Search for the cell housing the specified text and yield its (x, y) center coordinate. 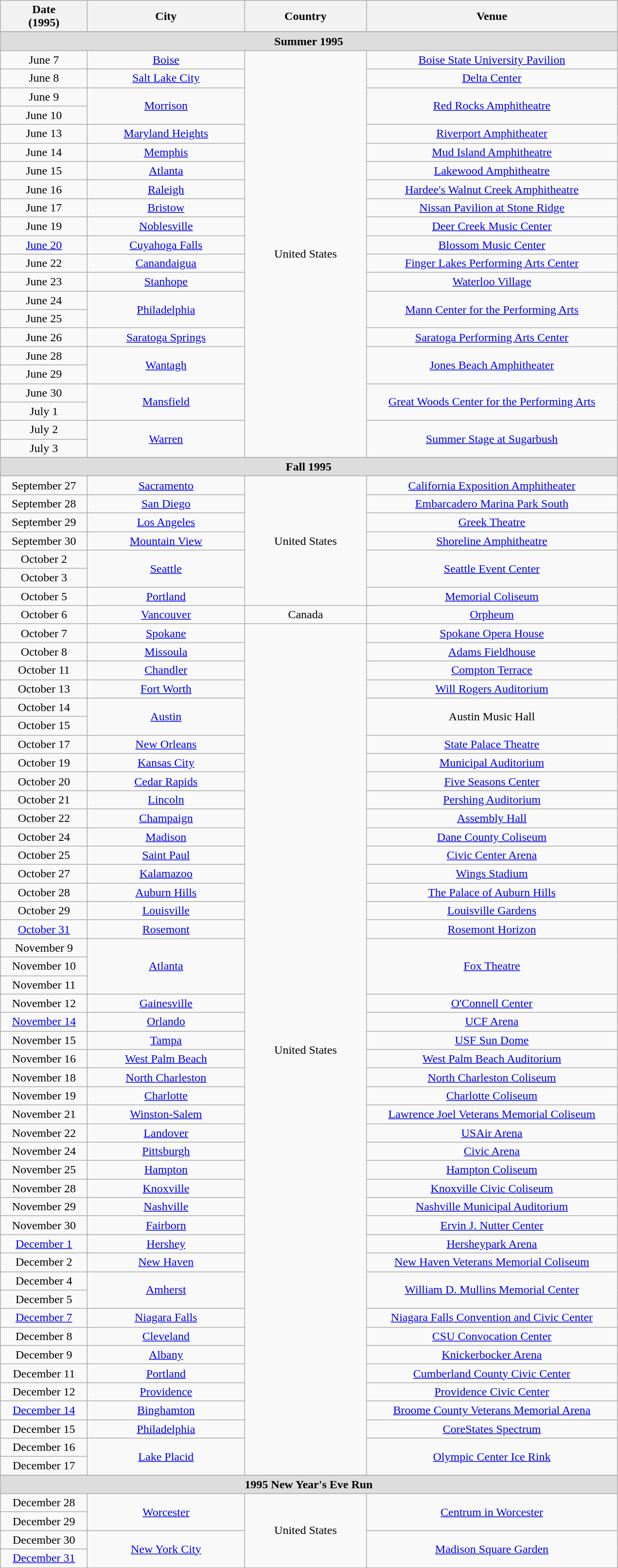
Orlando (166, 1022)
Shoreline Amphitheatre (492, 541)
CSU Convocation Center (492, 1336)
October 6 (44, 615)
June 26 (44, 337)
Five Seasons Center (492, 781)
Albany (166, 1355)
Sacramento (166, 485)
Stanhope (166, 282)
Delta Center (492, 78)
December 1 (44, 1244)
October 14 (44, 707)
Adams Fieldhouse (492, 652)
North Charleston (166, 1077)
Date(1995) (44, 17)
Lake Placid (166, 1457)
June 24 (44, 300)
June 23 (44, 282)
Austin (166, 716)
October 3 (44, 578)
Worcester (166, 1512)
October 21 (44, 800)
Finger Lakes Performing Arts Center (492, 263)
Champaign (166, 818)
June 16 (44, 189)
December 31 (44, 1558)
November 15 (44, 1040)
CoreStates Spectrum (492, 1429)
Memphis (166, 152)
Fall 1995 (309, 467)
November 16 (44, 1059)
Cleveland (166, 1336)
October 7 (44, 633)
October 31 (44, 929)
Hershey (166, 1244)
June 28 (44, 356)
UCF Arena (492, 1022)
December 5 (44, 1299)
West Palm Beach (166, 1059)
California Exposition Amphitheater (492, 485)
December 30 (44, 1540)
December 16 (44, 1447)
Great Woods Center for the Performing Arts (492, 402)
September 28 (44, 504)
New Orleans (166, 744)
December 15 (44, 1429)
Wantagh (166, 365)
New Haven (166, 1262)
Madison (166, 836)
Providence (166, 1392)
November 10 (44, 966)
Knoxville Civic Coliseum (492, 1188)
June 10 (44, 115)
November 24 (44, 1151)
November 30 (44, 1225)
O'Connell Center (492, 1003)
November 11 (44, 985)
Spokane Opera House (492, 633)
June 30 (44, 393)
Gainesville (166, 1003)
December 29 (44, 1521)
July 1 (44, 411)
October 11 (44, 670)
Raleigh (166, 189)
October 19 (44, 763)
Fort Worth (166, 689)
The Palace of Auburn Hills (492, 892)
Nashville (166, 1207)
State Palace Theatre (492, 744)
December 8 (44, 1336)
Dane County Coliseum (492, 836)
Boise State University Pavilion (492, 60)
Venue (492, 17)
Nissan Pavilion at Stone Ridge (492, 208)
North Charleston Coliseum (492, 1077)
Lincoln (166, 800)
Landover (166, 1133)
Hersheypark Arena (492, 1244)
Cuyahoga Falls (166, 244)
June 13 (44, 134)
December 9 (44, 1355)
Providence Civic Center (492, 1392)
June 25 (44, 319)
Centrum in Worcester (492, 1512)
Niagara Falls (166, 1318)
Louisville (166, 911)
October 22 (44, 818)
Seattle (166, 569)
November 29 (44, 1207)
Pittsburgh (166, 1151)
Hardee's Walnut Creek Amphitheatre (492, 189)
Kalamazoo (166, 874)
November 9 (44, 948)
Boise (166, 60)
Knickerbocker Arena (492, 1355)
Maryland Heights (166, 134)
Olympic Center Ice Rink (492, 1457)
Seattle Event Center (492, 569)
Saratoga Springs (166, 337)
September 29 (44, 522)
September 27 (44, 485)
Chandler (166, 670)
December 12 (44, 1392)
Austin Music Hall (492, 716)
October 29 (44, 911)
Hampton (166, 1170)
William D. Mullins Memorial Center (492, 1290)
Mann Center for the Performing Arts (492, 310)
Deer Creek Music Center (492, 226)
June 20 (44, 244)
October 27 (44, 874)
Civic Arena (492, 1151)
Country (305, 17)
Mud Island Amphitheatre (492, 152)
Pershing Auditorium (492, 800)
Charlotte (166, 1096)
Will Rogers Auditorium (492, 689)
Riverport Amphitheater (492, 134)
Fox Theatre (492, 966)
December 14 (44, 1410)
Mountain View (166, 541)
Tampa (166, 1040)
June 15 (44, 171)
Assembly Hall (492, 818)
Cedar Rapids (166, 781)
Noblesville (166, 226)
October 5 (44, 596)
Blossom Music Center (492, 244)
Cumberland County Civic Center (492, 1373)
Missoula (166, 652)
June 29 (44, 374)
October 2 (44, 559)
Auburn Hills (166, 892)
Broome County Veterans Memorial Arena (492, 1410)
June 17 (44, 208)
December 28 (44, 1503)
Canada (305, 615)
July 2 (44, 430)
Memorial Coliseum (492, 596)
New York City (166, 1549)
November 18 (44, 1077)
November 28 (44, 1188)
Embarcadero Marina Park South (492, 504)
Amherst (166, 1290)
December 17 (44, 1466)
Red Rocks Amphitheatre (492, 106)
December 11 (44, 1373)
October 25 (44, 855)
Fairborn (166, 1225)
Saint Paul (166, 855)
December 2 (44, 1262)
Hampton Coliseum (492, 1170)
West Palm Beach Auditorium (492, 1059)
Compton Terrace (492, 670)
November 12 (44, 1003)
September 30 (44, 541)
1995 New Year's Eve Run (309, 1484)
October 17 (44, 744)
Warren (166, 439)
Jones Beach Amphitheater (492, 365)
Summer Stage at Sugarbush (492, 439)
Madison Square Garden (492, 1549)
Orpheum (492, 615)
Charlotte Coliseum (492, 1096)
USAir Arena (492, 1133)
Louisville Gardens (492, 911)
June 19 (44, 226)
Greek Theatre (492, 522)
Lakewood Amphitheatre (492, 171)
June 22 (44, 263)
June 14 (44, 152)
June 8 (44, 78)
Los Angeles (166, 522)
Lawrence Joel Veterans Memorial Coliseum (492, 1114)
October 15 (44, 726)
Wings Stadium (492, 874)
Bristow (166, 208)
San Diego (166, 504)
Niagara Falls Convention and Civic Center (492, 1318)
Spokane (166, 633)
October 28 (44, 892)
October 24 (44, 836)
Knoxville (166, 1188)
Waterloo Village (492, 282)
Summer 1995 (309, 41)
June 9 (44, 97)
Mansfield (166, 402)
November 21 (44, 1114)
Rosemont Horizon (492, 929)
Kansas City (166, 763)
Winston-Salem (166, 1114)
Civic Center Arena (492, 855)
Salt Lake City (166, 78)
USF Sun Dome (492, 1040)
December 7 (44, 1318)
Municipal Auditorium (492, 763)
Saratoga Performing Arts Center (492, 337)
October 8 (44, 652)
October 20 (44, 781)
New Haven Veterans Memorial Coliseum (492, 1262)
Vancouver (166, 615)
November 22 (44, 1133)
November 14 (44, 1022)
December 4 (44, 1281)
October 13 (44, 689)
Ervin J. Nutter Center (492, 1225)
Canandaigua (166, 263)
November 25 (44, 1170)
City (166, 17)
Nashville Municipal Auditorium (492, 1207)
Binghamton (166, 1410)
Morrison (166, 106)
Rosemont (166, 929)
November 19 (44, 1096)
June 7 (44, 60)
July 3 (44, 448)
